From the cell containing the given text, extract its center point as [x, y] coordinate. 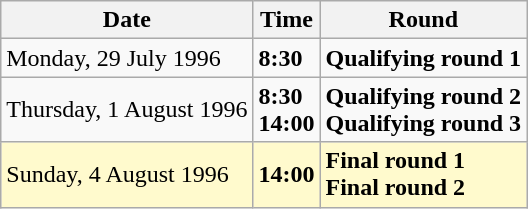
8:3014:00 [286, 110]
8:30 [286, 58]
Qualifying round 2Qualifying round 3 [424, 110]
Time [286, 20]
Monday, 29 July 1996 [127, 58]
Qualifying round 1 [424, 58]
Date [127, 20]
14:00 [286, 174]
Sunday, 4 August 1996 [127, 174]
Final round 1Final round 2 [424, 174]
Thursday, 1 August 1996 [127, 110]
Round [424, 20]
